Scan for the cell matching the given text and deliver its [X, Y] coordinate at center. 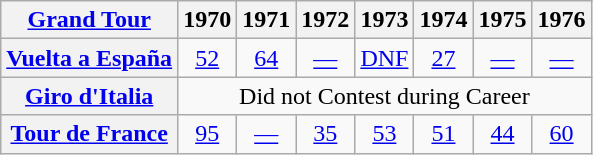
1972 [326, 20]
DNF [384, 58]
52 [208, 58]
64 [266, 58]
35 [326, 134]
Giro d'Italia [90, 96]
1976 [562, 20]
Vuelta a España [90, 58]
Grand Tour [90, 20]
53 [384, 134]
1973 [384, 20]
1970 [208, 20]
27 [444, 58]
Did not Contest during Career [384, 96]
95 [208, 134]
Tour de France [90, 134]
51 [444, 134]
1974 [444, 20]
1975 [502, 20]
44 [502, 134]
60 [562, 134]
1971 [266, 20]
